Pinpoint the cell where the given text exists, returning its (X, Y) midpoint coordinate. 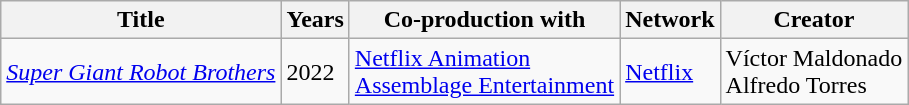
Creator (814, 20)
Víctor MaldonadoAlfredo Torres (814, 72)
Netflix (670, 72)
Years (315, 20)
Netflix AnimationAssemblage Entertainment (484, 72)
Super Giant Robot Brothers (141, 72)
Co-production with (484, 20)
Network (670, 20)
2022 (315, 72)
Title (141, 20)
